Find where the given text appears and provide that cell's center as [X, Y] coordinate. 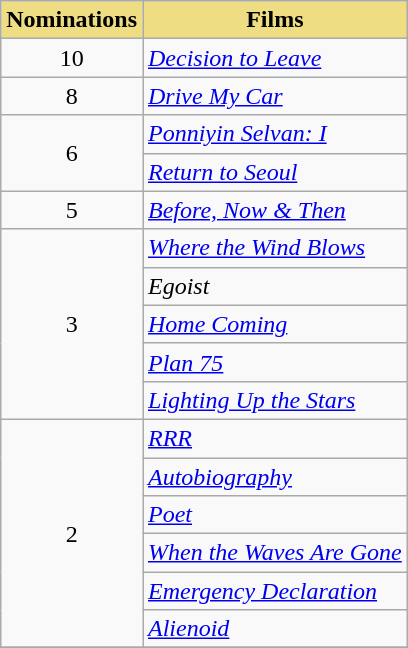
Ponniyin Selvan: I [274, 134]
Egoist [274, 286]
Lighting Up the Stars [274, 400]
Plan 75 [274, 362]
Alienoid [274, 629]
Home Coming [274, 324]
RRR [274, 438]
Where the Wind Blows [274, 248]
2 [72, 533]
Poet [274, 515]
When the Waves Are Gone [274, 553]
Decision to Leave [274, 58]
5 [72, 210]
Return to Seoul [274, 172]
8 [72, 96]
Films [274, 20]
10 [72, 58]
Drive My Car [274, 96]
Autobiography [274, 477]
Nominations [72, 20]
Emergency Declaration [274, 591]
3 [72, 324]
Before, Now & Then [274, 210]
6 [72, 153]
